Capture the cell that displays the provided text and extract its [x, y] central coordinate. 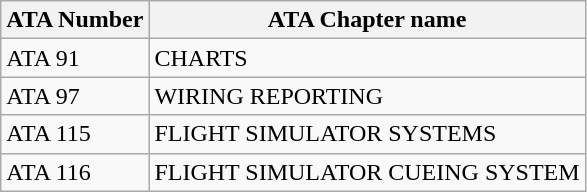
ATA 115 [75, 134]
ATA Chapter name [367, 20]
ATA 116 [75, 172]
ATA 91 [75, 58]
WIRING REPORTING [367, 96]
ATA 97 [75, 96]
FLIGHT SIMULATOR CUEING SYSTEM [367, 172]
FLIGHT SIMULATOR SYSTEMS [367, 134]
CHARTS [367, 58]
ATA Number [75, 20]
